Detect which cell encompasses the target text, then output its [X, Y] center coordinate. 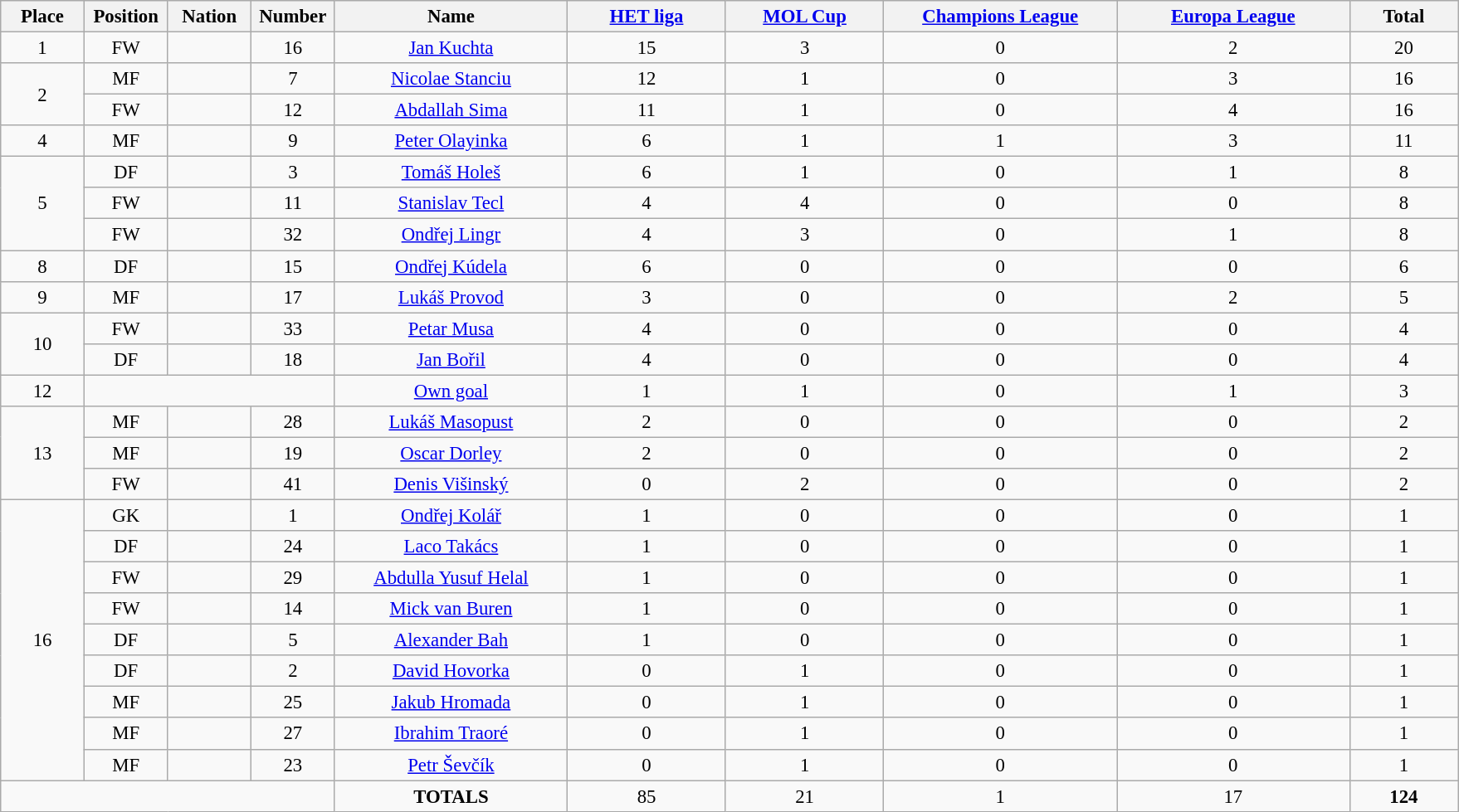
25 [294, 703]
33 [294, 328]
29 [294, 578]
Europa League [1233, 17]
Champions League [1001, 17]
19 [294, 453]
David Hovorka [451, 671]
7 [294, 79]
Alexander Bah [451, 640]
Jakub Hromada [451, 703]
27 [294, 734]
10 [43, 343]
Lukáš Provod [451, 297]
Name [451, 17]
Ondřej Kúdela [451, 266]
Laco Takács [451, 547]
Peter Olayinka [451, 141]
85 [647, 796]
TOTALS [451, 796]
Petr Ševčík [451, 765]
13 [43, 453]
Ondřej Lingr [451, 235]
21 [805, 796]
20 [1404, 48]
Own goal [451, 391]
23 [294, 765]
Position [126, 17]
Abdulla Yusuf Helal [451, 578]
Nicolae Stanciu [451, 79]
28 [294, 422]
41 [294, 484]
Ondřej Kolář [451, 515]
Tomáš Holeš [451, 173]
GK [126, 515]
Place [43, 17]
Jan Kuchta [451, 48]
32 [294, 235]
18 [294, 359]
Jan Bořil [451, 359]
Number [294, 17]
14 [294, 609]
124 [1404, 796]
Mick van Buren [451, 609]
Ibrahim Traoré [451, 734]
Nation [209, 17]
Lukáš Masopust [451, 422]
24 [294, 547]
Petar Musa [451, 328]
HET liga [647, 17]
Abdallah Sima [451, 110]
Oscar Dorley [451, 453]
MOL Cup [805, 17]
Total [1404, 17]
Stanislav Tecl [451, 203]
Denis Višinský [451, 484]
